Output the (X, Y) coordinate of the center of the cell containing the given text.  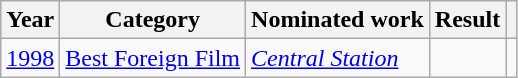
Central Station (338, 58)
Result (467, 20)
Year (30, 20)
1998 (30, 58)
Best Foreign Film (153, 58)
Nominated work (338, 20)
Category (153, 20)
